Pinpoint the cell where the given text exists, returning its (X, Y) midpoint coordinate. 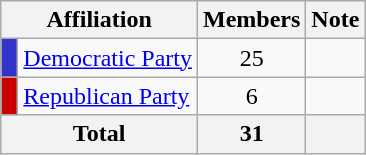
Republican Party (108, 96)
Democratic Party (108, 58)
Note (336, 20)
31 (251, 134)
25 (251, 58)
Members (251, 20)
Affiliation (100, 20)
Total (100, 134)
6 (251, 96)
